For the text-containing cell, return its midpoint in [X, Y] coordinate format. 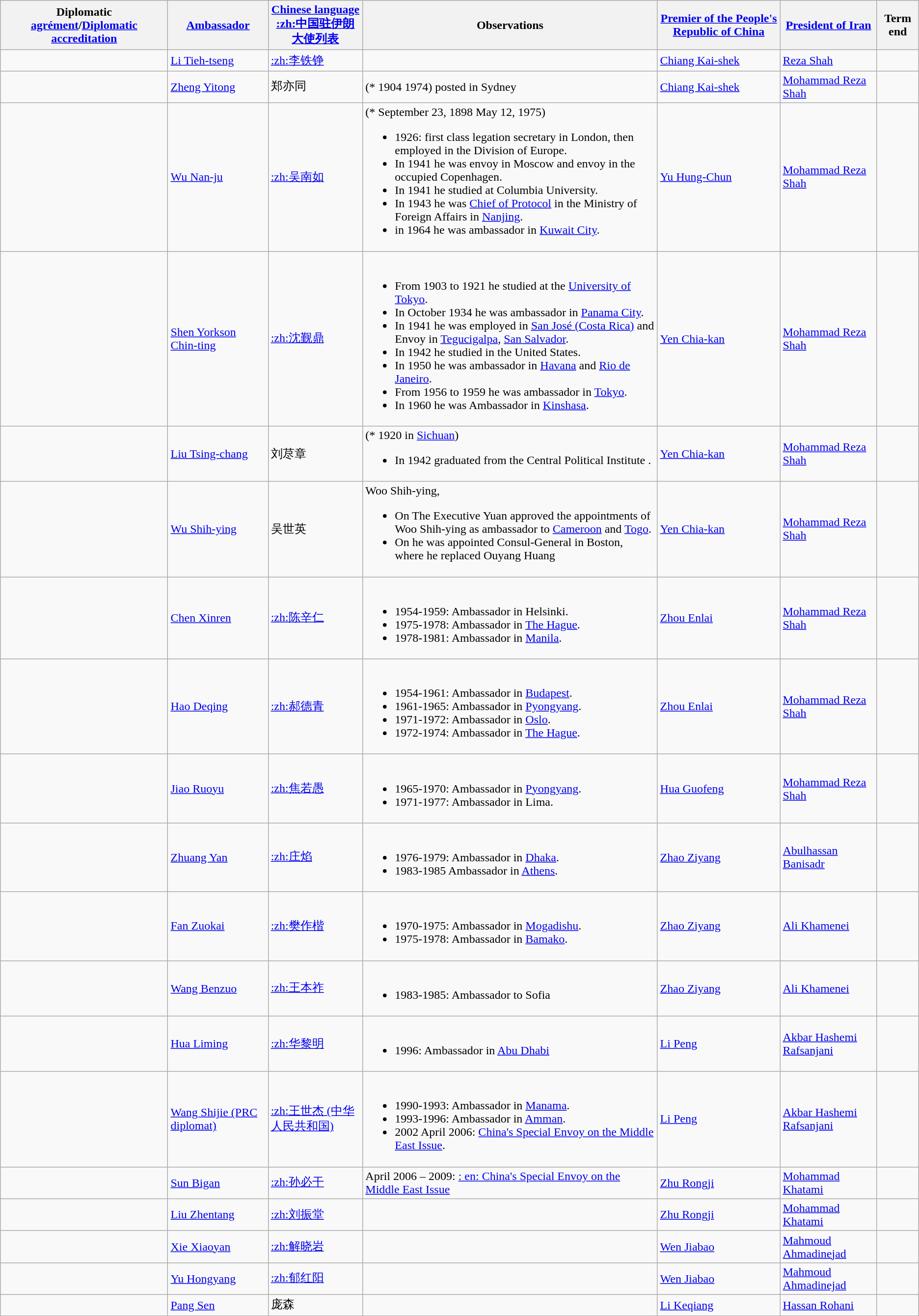
:zh:陈辛仁 [315, 618]
Zheng Yitong [218, 86]
Fan Zuokai [218, 926]
吴世英 [315, 529]
Reza Shah [829, 61]
刘荩章 [315, 454]
Liu Zhentang [218, 1215]
Liu Tsing-chang [218, 454]
Abulhassan Banisadr [829, 857]
Yu Hongyang [218, 1279]
Wang Benzuo [218, 988]
:zh:孙必干 [315, 1182]
1954-1959: Ambassador in Helsinki.1975-1978: Ambassador in The Hague.1978-1981: Ambassador in Manila. [510, 618]
:zh:刘振堂 [315, 1215]
:zh:沈觐鼎 [315, 339]
:zh:庄焰 [315, 857]
1954-1961: Ambassador in Budapest.1961-1965: Ambassador in Pyongyang.1971-1972: Ambassador in Oslo.1972-1974: Ambassador in The Hague. [510, 707]
April 2006 – 2009: : en: China's Special Envoy on the Middle East Issue [510, 1182]
1983-1985: Ambassador to Sofia [510, 988]
Premier of the People's Republic of China [719, 26]
Wang Shijie (PRC diplomat) [218, 1119]
1970-1975: Ambassador in Mogadishu.1975-1978: Ambassador in Bamako. [510, 926]
:zh:郁红阳 [315, 1279]
1965-1970: Ambassador in Pyongyang.1971-1977: Ambassador in Lima. [510, 789]
Diplomatic agrément/Diplomatic accreditation [84, 26]
(* 1920 in Sichuan)In 1942 graduated from the Central Political Institute . [510, 454]
Li Keqiang [719, 1305]
:zh:解晓岩 [315, 1246]
庞森 [315, 1305]
Hao Deqing [218, 707]
:zh:焦若愚 [315, 789]
Yu Hung-Chun [719, 177]
:zh:华黎明 [315, 1044]
Zhuang Yan [218, 857]
Hassan Rohani [829, 1305]
Wu Nan-ju [218, 177]
Sun Bigan [218, 1182]
:zh:郝德青 [315, 707]
Observations [510, 26]
(* 1904 1974) posted in Sydney [510, 86]
Chinese language:zh:中国驻伊朗大使列表 [315, 26]
Xie Xiaoyan [218, 1246]
Hua Liming [218, 1044]
Li Tieh-tseng [218, 61]
Shen Yorkson Chin-ting [218, 339]
Jiao Ruoyu [218, 789]
Pang Sen [218, 1305]
:zh:李铁铮 [315, 61]
:zh:吴南如 [315, 177]
President of Iran [829, 26]
Ambassador [218, 26]
Hua Guofeng [719, 789]
Chen Xinren [218, 618]
1996: Ambassador in Abu Dhabi [510, 1044]
Wu Shih-ying [218, 529]
1976-1979: Ambassador in Dhaka.1983-1985 Ambassador in Athens. [510, 857]
Term end [897, 26]
:zh:王本祚 [315, 988]
:zh:樊作楷 [315, 926]
:zh:王世杰 (中华人民共和国) [315, 1119]
1990-1993: Ambassador in Manama.1993-1996: Ambassador in Amman.2002 April 2006: China's Special Envoy on the Middle East Issue. [510, 1119]
郑亦同 [315, 86]
